From the cell containing the given text, extract its center point as [X, Y] coordinate. 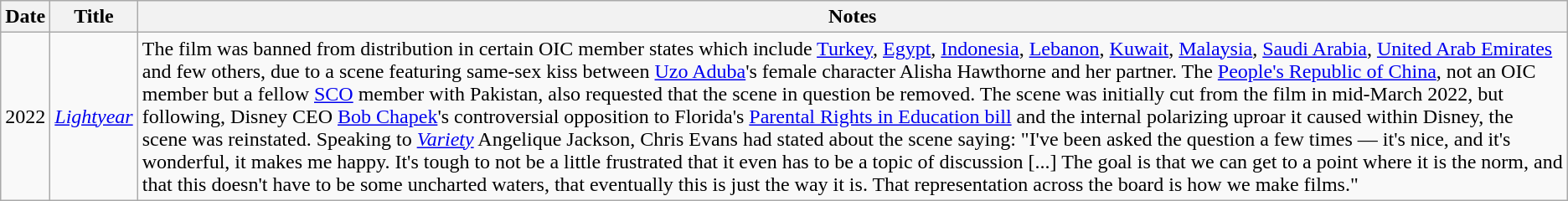
Title [94, 17]
2022 [25, 116]
Notes [853, 17]
Date [25, 17]
Lightyear [94, 116]
